Provide the [X, Y] coordinate of the cell's center where the given text is located.  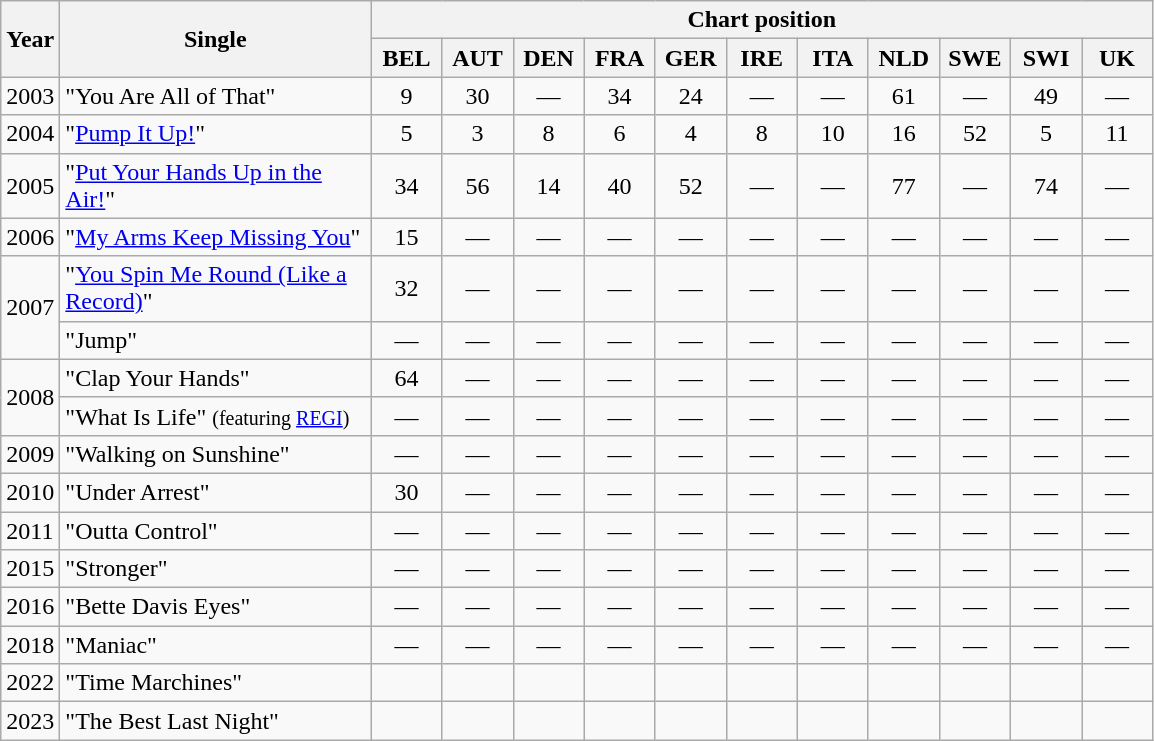
BEL [406, 58]
10 [832, 134]
"Time Marchines" [216, 683]
2006 [30, 237]
Single [216, 39]
14 [548, 186]
UK [1118, 58]
2008 [30, 397]
2007 [30, 308]
2003 [30, 96]
11 [1118, 134]
ITA [832, 58]
AUT [478, 58]
Year [30, 39]
"The Best Last Night" [216, 721]
2016 [30, 607]
32 [406, 288]
2018 [30, 645]
56 [478, 186]
"Walking on Sunshine" [216, 454]
GER [690, 58]
Chart position [762, 20]
FRA [620, 58]
9 [406, 96]
15 [406, 237]
40 [620, 186]
2011 [30, 531]
49 [1046, 96]
"Jump" [216, 340]
2022 [30, 683]
"Put Your Hands Up in the Air!" [216, 186]
"Stronger" [216, 569]
"Outta Control" [216, 531]
16 [904, 134]
"Clap Your Hands" [216, 378]
"You Spin Me Round (Like a Record)" [216, 288]
SWI [1046, 58]
2015 [30, 569]
2005 [30, 186]
NLD [904, 58]
2023 [30, 721]
24 [690, 96]
77 [904, 186]
"Under Arrest" [216, 492]
6 [620, 134]
"Maniac" [216, 645]
"My Arms Keep Missing You" [216, 237]
61 [904, 96]
"Bette Davis Eyes" [216, 607]
4 [690, 134]
2004 [30, 134]
IRE [762, 58]
SWE [974, 58]
74 [1046, 186]
3 [478, 134]
2010 [30, 492]
64 [406, 378]
"Pump It Up!" [216, 134]
"You Are All of That" [216, 96]
"What Is Life" (featuring REGI) [216, 416]
2009 [30, 454]
DEN [548, 58]
